Scan for the cell matching the given text and deliver its (x, y) coordinate at center. 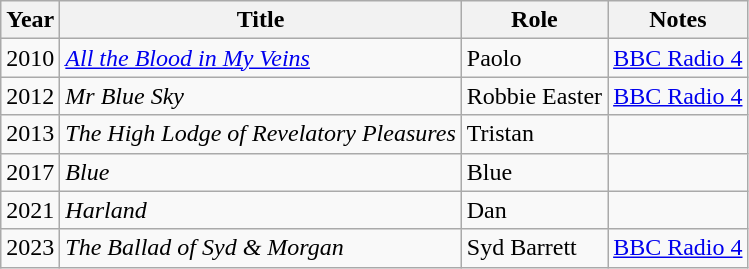
Dan (534, 210)
2013 (30, 134)
Robbie Easter (534, 96)
All the Blood in My Veins (260, 58)
Notes (678, 20)
2023 (30, 248)
Year (30, 20)
2021 (30, 210)
Mr Blue Sky (260, 96)
The Ballad of Syd & Morgan (260, 248)
2017 (30, 172)
The High Lodge of Revelatory Pleasures (260, 134)
2012 (30, 96)
Tristan (534, 134)
2010 (30, 58)
Paolo (534, 58)
Syd Barrett (534, 248)
Title (260, 20)
Role (534, 20)
Harland (260, 210)
